Provide the (X, Y) coordinate of the cell's center where the given text is located.  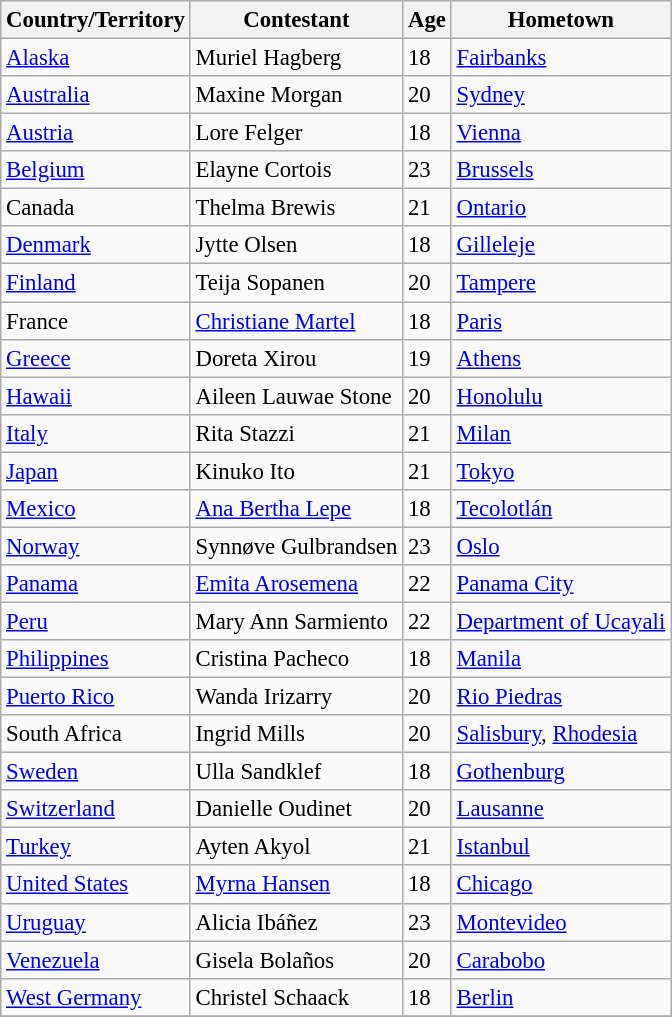
Lausanne (560, 809)
Lore Felger (296, 133)
Vienna (560, 133)
Teija Sopanen (296, 283)
Oslo (560, 546)
Panama City (560, 584)
Muriel Hagberg (296, 58)
Fairbanks (560, 58)
Venezuela (96, 960)
Rio Piedras (560, 697)
Doreta Xirou (296, 358)
Tecolotlán (560, 509)
19 (428, 358)
Sydney (560, 95)
Brussels (560, 170)
Turkey (96, 847)
Hometown (560, 20)
France (96, 321)
Denmark (96, 245)
Carabobo (560, 960)
Panama (96, 584)
Belgium (96, 170)
Gothenburg (560, 772)
Uruguay (96, 922)
Tokyo (560, 471)
Gilleleje (560, 245)
Aileen Lauwae Stone (296, 396)
Greece (96, 358)
Ulla Sandklef (296, 772)
Alaska (96, 58)
Emita Arosemena (296, 584)
Elayne Cortois (296, 170)
Alicia Ibáñez (296, 922)
Italy (96, 433)
Tampere (560, 283)
Myrna Hansen (296, 885)
Rita Stazzi (296, 433)
Switzerland (96, 809)
Kinuko Ito (296, 471)
Canada (96, 208)
Ayten Akyol (296, 847)
West Germany (96, 997)
Finland (96, 283)
Wanda Irizarry (296, 697)
Montevideo (560, 922)
Mexico (96, 509)
Ingrid Mills (296, 734)
Thelma Brewis (296, 208)
Ontario (560, 208)
Paris (560, 321)
Australia (96, 95)
Salisbury, Rhodesia (560, 734)
Country/Territory (96, 20)
United States (96, 885)
Peru (96, 621)
Mary Ann Sarmiento (296, 621)
Maxine Morgan (296, 95)
Christiane Martel (296, 321)
Cristina Pacheco (296, 659)
Istanbul (560, 847)
Athens (560, 358)
Honolulu (560, 396)
Gisela Bolaños (296, 960)
Synnøve Gulbrandsen (296, 546)
Milan (560, 433)
Department of Ucayali (560, 621)
Manila (560, 659)
Puerto Rico (96, 697)
Japan (96, 471)
Chicago (560, 885)
Berlin (560, 997)
Sweden (96, 772)
Austria (96, 133)
Norway (96, 546)
Danielle Oudinet (296, 809)
Philippines (96, 659)
Christel Schaack (296, 997)
Jytte Olsen (296, 245)
Ana Bertha Lepe (296, 509)
Hawaii (96, 396)
Age (428, 20)
Contestant (296, 20)
South Africa (96, 734)
